Search for the cell housing the specified text and yield its (x, y) center coordinate. 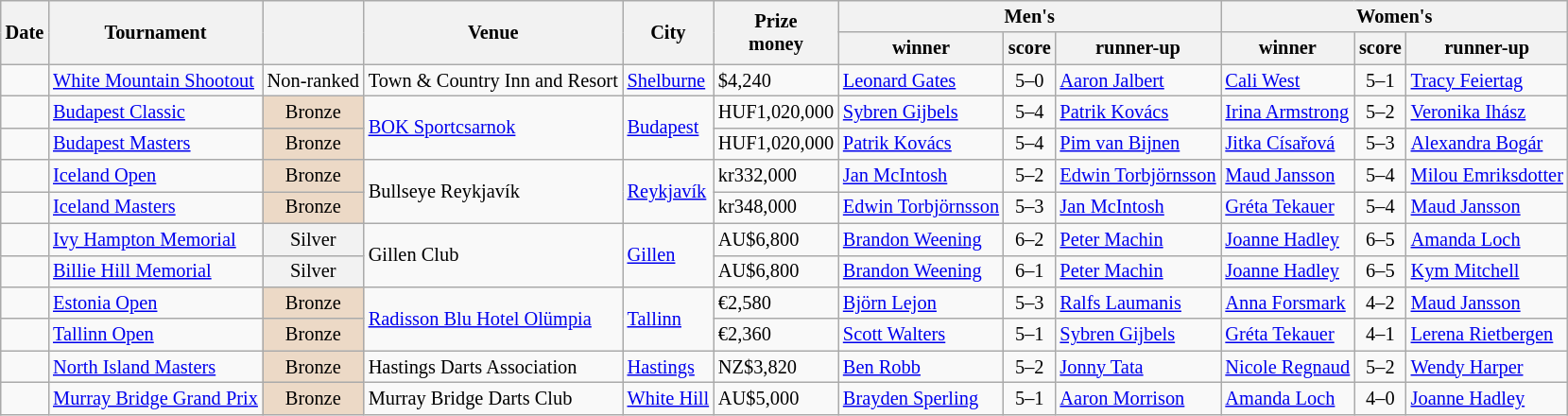
Scott Walters (921, 335)
Gillen (668, 255)
Anna Forsmark (1288, 303)
BOK Sportcsarnok (493, 127)
Ralfs Laumanis (1138, 303)
Björn Lejon (921, 303)
6–1 (1030, 271)
Murray Bridge Grand Prix (155, 398)
Tallinn Open (155, 335)
Irina Armstrong (1288, 112)
AU$5,000 (776, 398)
White Mountain Shootout (155, 80)
Budapest Masters (155, 144)
4–0 (1380, 398)
Non-ranked (314, 80)
4–1 (1380, 335)
Billie Hill Memorial (155, 271)
Tournament (155, 32)
Alexandra Bogár (1488, 144)
Iceland Open (155, 176)
5–0 (1030, 80)
City (668, 32)
Women's (1395, 16)
Town & Country Inn and Resort (493, 80)
4–2 (1380, 303)
Radisson Blu Hotel Olümpia (493, 318)
Brayden Sperling (921, 398)
Tallinn (668, 318)
Venue (493, 32)
Milou Emriksdotter (1488, 176)
Veronika Ihász (1488, 112)
kr332,000 (776, 176)
Tracy Feiertag (1488, 80)
Kym Mitchell (1488, 271)
Budapest (668, 127)
Pim van Bijnen (1138, 144)
Jitka Císařová (1288, 144)
North Island Masters (155, 367)
Ivy Hampton Memorial (155, 239)
White Hill (668, 398)
6–2 (1030, 239)
Cali West (1288, 80)
Men's (1030, 16)
Ben Robb (921, 367)
Estonia Open (155, 303)
Bullseye Reykjavík (493, 191)
$4,240 (776, 80)
Hastings (668, 367)
Date (25, 32)
Aaron Jalbert (1138, 80)
NZ$3,820 (776, 367)
Wendy Harper (1488, 367)
€2,580 (776, 303)
Leonard Gates (921, 80)
Reykjavík (668, 191)
Gillen Club (493, 255)
Iceland Masters (155, 207)
€2,360 (776, 335)
kr348,000 (776, 207)
Budapest Classic (155, 112)
Shelburne (668, 80)
Hastings Darts Association (493, 367)
Nicole Regnaud (1288, 367)
Lerena Rietbergen (1488, 335)
Prizemoney (776, 32)
Aaron Morrison (1138, 398)
Jonny Tata (1138, 367)
Murray Bridge Darts Club (493, 398)
